Output the [x, y] coordinate of the center of the cell containing the given text.  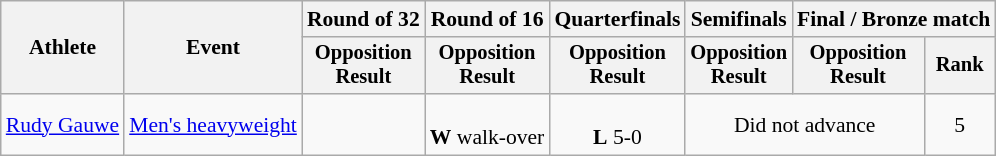
Semifinals [738, 19]
W walk-over [488, 124]
Round of 16 [488, 19]
Quarterfinals [617, 19]
Men's heavyweight [213, 124]
Did not advance [804, 124]
Event [213, 48]
5 [960, 124]
Round of 32 [364, 19]
Athlete [62, 48]
Rank [960, 66]
Rudy Gauwe [62, 124]
Final / Bronze match [894, 19]
L 5-0 [617, 124]
